Determine the (X, Y) coordinate at the center of the cell enclosing the given text.  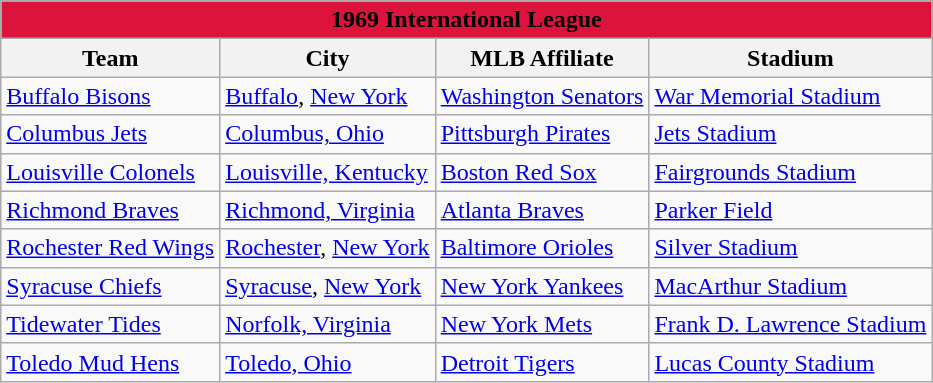
Rochester, New York (328, 248)
New York Yankees (542, 286)
1969 International League (466, 20)
Stadium (790, 58)
Columbus, Ohio (328, 134)
Pittsburgh Pirates (542, 134)
Norfolk, Virginia (328, 324)
Boston Red Sox (542, 172)
Washington Senators (542, 96)
Columbus Jets (110, 134)
Toledo Mud Hens (110, 362)
Tidewater Tides (110, 324)
MacArthur Stadium (790, 286)
Silver Stadium (790, 248)
Rochester Red Wings (110, 248)
Richmond, Virginia (328, 210)
Lucas County Stadium (790, 362)
Richmond Braves (110, 210)
Detroit Tigers (542, 362)
MLB Affiliate (542, 58)
Louisville, Kentucky (328, 172)
Toledo, Ohio (328, 362)
Atlanta Braves (542, 210)
Baltimore Orioles (542, 248)
Buffalo, New York (328, 96)
City (328, 58)
Fairgrounds Stadium (790, 172)
Parker Field (790, 210)
Syracuse, New York (328, 286)
Buffalo Bisons (110, 96)
Frank D. Lawrence Stadium (790, 324)
New York Mets (542, 324)
Syracuse Chiefs (110, 286)
Louisville Colonels (110, 172)
War Memorial Stadium (790, 96)
Jets Stadium (790, 134)
Team (110, 58)
